Capture the cell that displays the provided text and extract its [X, Y] central coordinate. 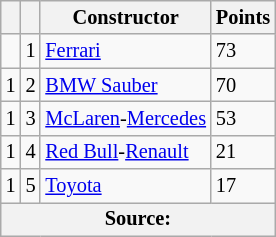
Ferrari [125, 51]
53 [243, 118]
Constructor [125, 17]
Red Bull-Renault [125, 152]
BMW Sauber [125, 85]
2 [31, 85]
5 [31, 186]
Toyota [125, 186]
Points [243, 17]
21 [243, 152]
Source: [138, 219]
70 [243, 85]
4 [31, 152]
17 [243, 186]
73 [243, 51]
3 [31, 118]
McLaren-Mercedes [125, 118]
